Return [x, y] of the center of cell containing provided text 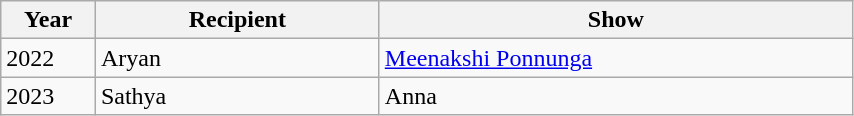
Recipient [237, 20]
2022 [48, 58]
Anna [616, 96]
2023 [48, 96]
Aryan [237, 58]
Sathya [237, 96]
Year [48, 20]
Meenakshi Ponnunga [616, 58]
Show [616, 20]
